Search for the cell housing the specified text and yield its (x, y) center coordinate. 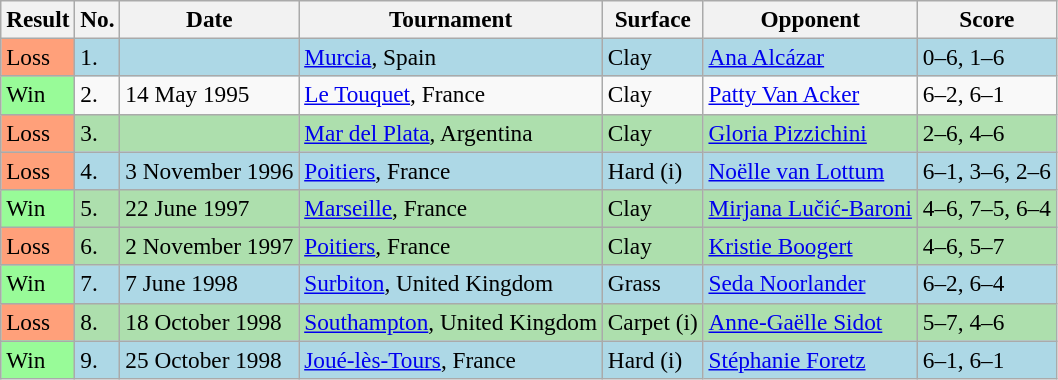
18 October 1998 (210, 322)
8. (98, 322)
7. (98, 284)
Result (38, 19)
Southampton, United Kingdom (451, 322)
0–6, 1–6 (986, 57)
Kristie Boogert (810, 246)
Stéphanie Foretz (810, 359)
Carpet (i) (652, 322)
14 May 1995 (210, 95)
Anne-Gaëlle Sidot (810, 322)
2–6, 4–6 (986, 133)
No. (98, 19)
Joué-lès-Tours, France (451, 359)
Seda Noorlander (810, 284)
2. (98, 95)
Mirjana Lučić-Baroni (810, 208)
6–2, 6–4 (986, 284)
5. (98, 208)
2 November 1997 (210, 246)
Grass (652, 284)
Noëlle van Lottum (810, 170)
4–6, 5–7 (986, 246)
3. (98, 133)
Mar del Plata, Argentina (451, 133)
3 November 1996 (210, 170)
Score (986, 19)
Marseille, France (451, 208)
Tournament (451, 19)
4. (98, 170)
Date (210, 19)
6–1, 3–6, 2–6 (986, 170)
4–6, 7–5, 6–4 (986, 208)
6–2, 6–1 (986, 95)
1. (98, 57)
7 June 1998 (210, 284)
Gloria Pizzichini (810, 133)
Patty Van Acker (810, 95)
6–1, 6–1 (986, 359)
Murcia, Spain (451, 57)
22 June 1997 (210, 208)
9. (98, 359)
Surface (652, 19)
Ana Alcázar (810, 57)
Opponent (810, 19)
6. (98, 246)
5–7, 4–6 (986, 322)
25 October 1998 (210, 359)
Le Touquet, France (451, 95)
Surbiton, United Kingdom (451, 284)
